Find where the given text appears and provide that cell's center as (x, y) coordinate. 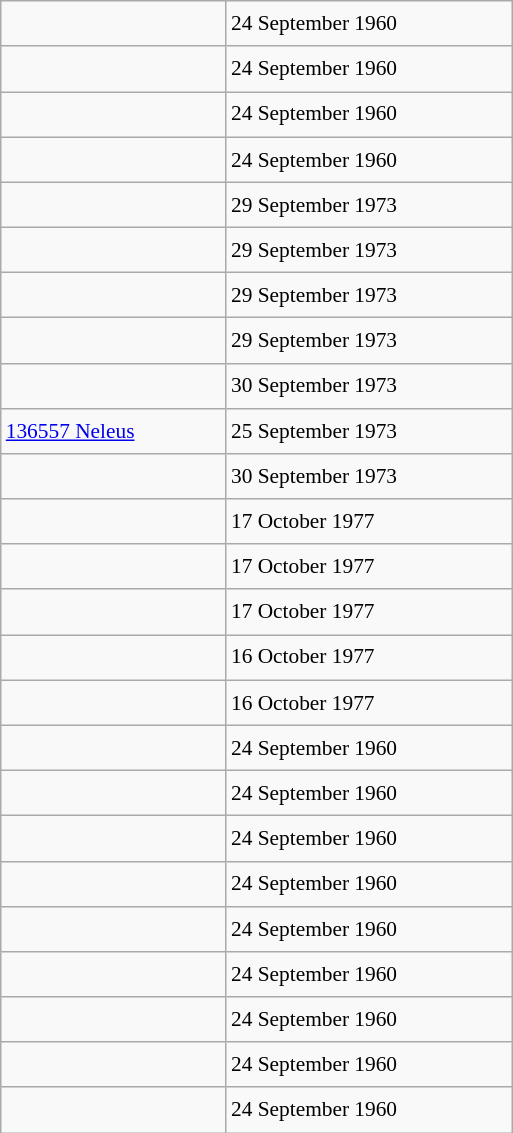
136557 Neleus (114, 430)
25 September 1973 (369, 430)
